Detect which cell encompasses the target text, then output its [x, y] center coordinate. 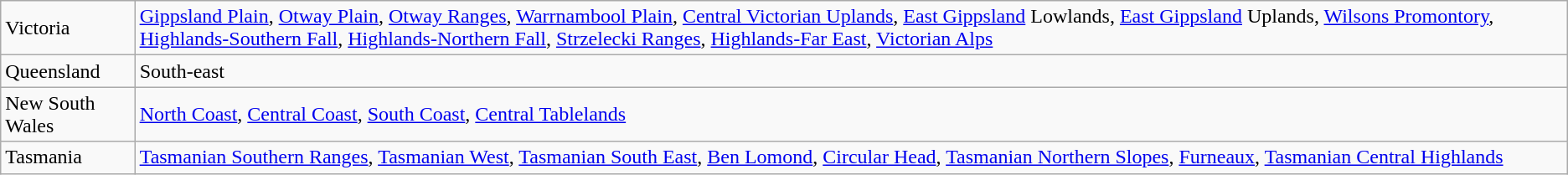
Queensland [68, 71]
New South Wales [68, 114]
North Coast, Central Coast, South Coast, Central Tablelands [851, 114]
Victoria [68, 28]
South-east [851, 71]
Tasmania [68, 157]
